Return [x, y] of the center of cell containing provided text 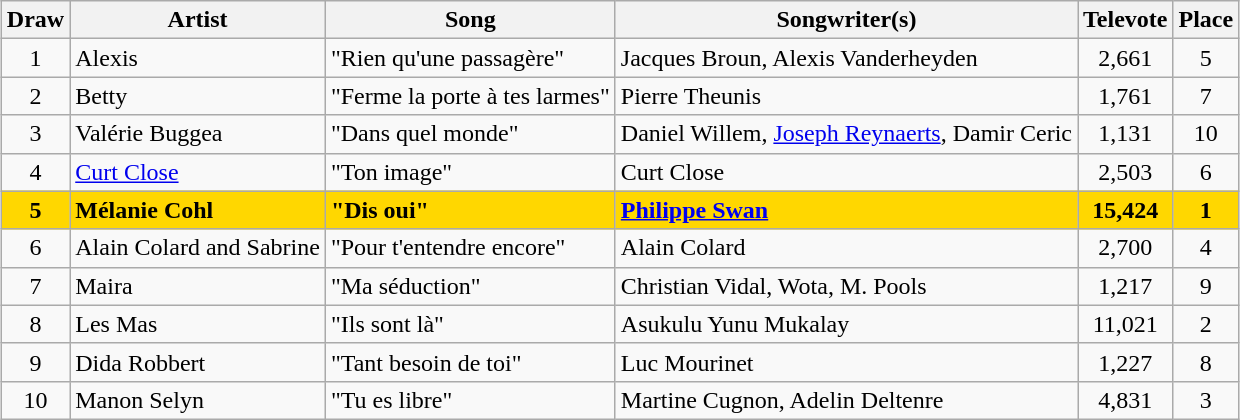
Valérie Buggea [198, 134]
Les Mas [198, 324]
"Tu es libre" [470, 400]
Christian Vidal, Wota, M. Pools [846, 286]
1,227 [1126, 362]
Artist [198, 20]
Alain Colard and Sabrine [198, 248]
"Ma séduction" [470, 286]
1,761 [1126, 96]
Mélanie Cohl [198, 210]
"Ils sont là" [470, 324]
Song [470, 20]
Luc Mourinet [846, 362]
Betty [198, 96]
2,661 [1126, 58]
Place [1206, 20]
Dida Robbert [198, 362]
"Tant besoin de toi" [470, 362]
2,503 [1126, 172]
Manon Selyn [198, 400]
Philippe Swan [846, 210]
Asukulu Yunu Mukalay [846, 324]
4,831 [1126, 400]
Alexis [198, 58]
"Pour t'entendre encore" [470, 248]
11,021 [1126, 324]
1,217 [1126, 286]
Martine Cugnon, Adelin Deltenre [846, 400]
Songwriter(s) [846, 20]
"Dis oui" [470, 210]
Maira [198, 286]
2,700 [1126, 248]
Televote [1126, 20]
"Ferme la porte à tes larmes" [470, 96]
Daniel Willem, Joseph Reynaerts, Damir Ceric [846, 134]
"Ton image" [470, 172]
Draw [35, 20]
Pierre Theunis [846, 96]
1,131 [1126, 134]
15,424 [1126, 210]
"Rien qu'une passagère" [470, 58]
Alain Colard [846, 248]
"Dans quel monde" [470, 134]
Jacques Broun, Alexis Vanderheyden [846, 58]
